Locate the cell with the specified text and output its [x, y] center coordinate. 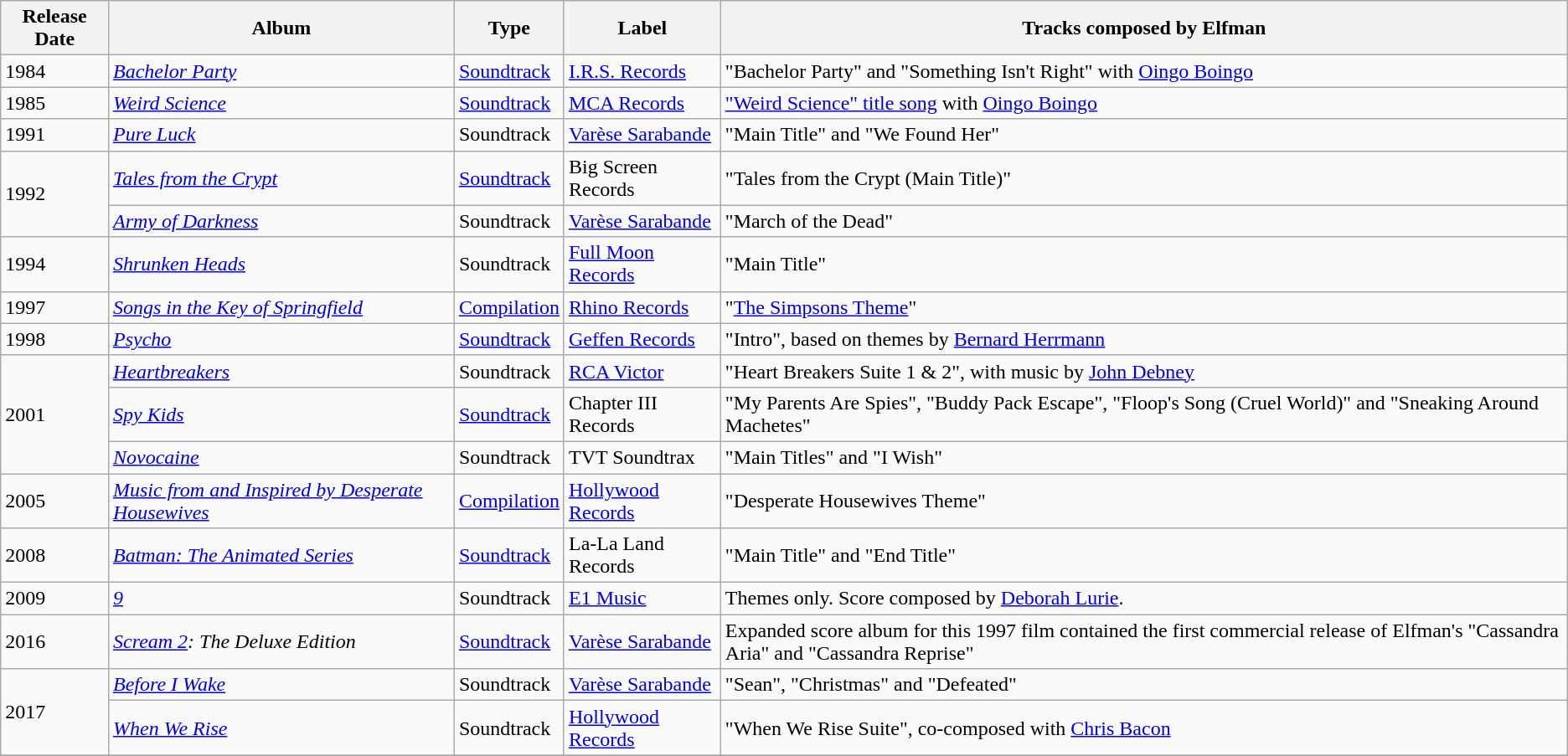
Shrunken Heads [281, 265]
"Heart Breakers Suite 1 & 2", with music by John Debney [1144, 371]
Batman: The Animated Series [281, 556]
1985 [55, 103]
9 [281, 599]
La-La Land Records [642, 556]
"Main Title" and "End Title" [1144, 556]
Type [509, 28]
"Weird Science" title song with Oingo Boingo [1144, 103]
2008 [55, 556]
2005 [55, 501]
2016 [55, 641]
2009 [55, 599]
1984 [55, 71]
RCA Victor [642, 371]
1998 [55, 339]
"My Parents Are Spies", "Buddy Pack Escape", "Floop's Song (Cruel World)" and "Sneaking Around Machetes" [1144, 414]
"Main Titles" and "I Wish" [1144, 457]
1991 [55, 135]
E1 Music [642, 599]
Heartbreakers [281, 371]
Expanded score album for this 1997 film contained the first commercial release of Elfman's "Cassandra Aria" and "Cassandra Reprise" [1144, 641]
Bachelor Party [281, 71]
"Sean", "Christmas" and "Defeated" [1144, 685]
Spy Kids [281, 414]
Army of Darkness [281, 221]
Songs in the Key of Springfield [281, 307]
"Desperate Housewives Theme" [1144, 501]
Before I Wake [281, 685]
1994 [55, 265]
Rhino Records [642, 307]
Scream 2: The Deluxe Edition [281, 641]
Geffen Records [642, 339]
Themes only. Score composed by Deborah Lurie. [1144, 599]
"The Simpsons Theme" [1144, 307]
"Tales from the Crypt (Main Title)" [1144, 177]
Music from and Inspired by Desperate Housewives [281, 501]
1992 [55, 194]
2001 [55, 414]
MCA Records [642, 103]
Weird Science [281, 103]
Tracks composed by Elfman [1144, 28]
"Main Title" and "We Found Her" [1144, 135]
2017 [55, 712]
Tales from the Crypt [281, 177]
Big Screen Records [642, 177]
"Bachelor Party" and "Something Isn't Right" with Oingo Boingo [1144, 71]
Novocaine [281, 457]
"Main Title" [1144, 265]
Chapter III Records [642, 414]
I.R.S. Records [642, 71]
"When We Rise Suite", co-composed with Chris Bacon [1144, 728]
"Intro", based on themes by Bernard Herrmann [1144, 339]
TVT Soundtrax [642, 457]
"March of the Dead" [1144, 221]
When We Rise [281, 728]
Album [281, 28]
Full Moon Records [642, 265]
Pure Luck [281, 135]
Label [642, 28]
1997 [55, 307]
Psycho [281, 339]
Release Date [55, 28]
